Locate the cell with the specified text and output its [x, y] center coordinate. 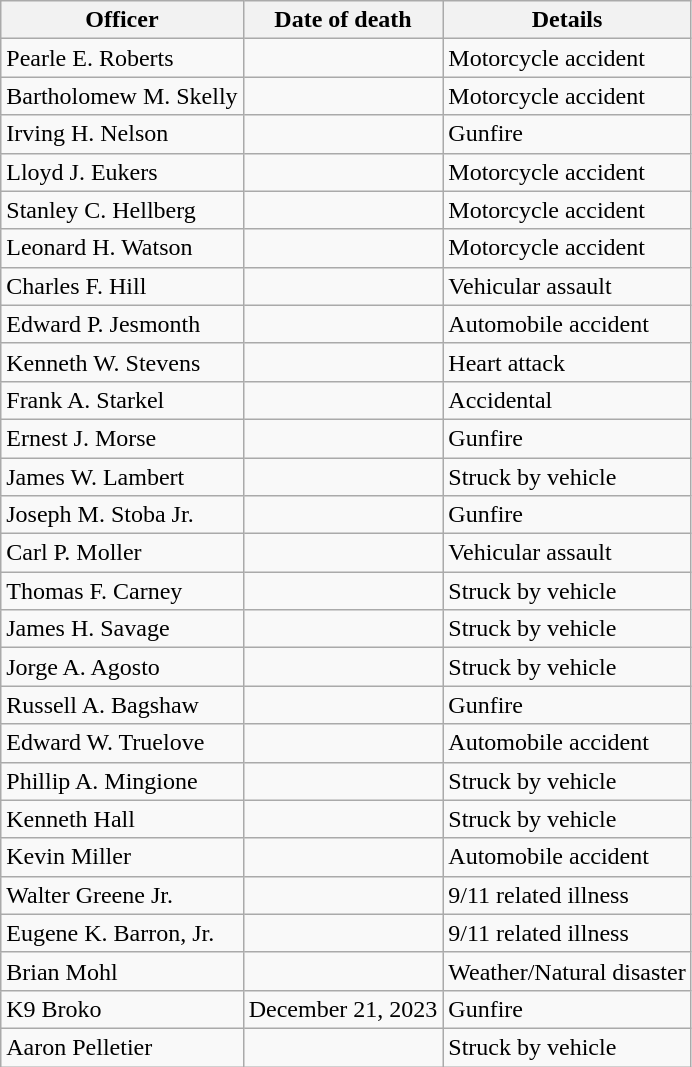
Phillip A. Mingione [122, 781]
James W. Lambert [122, 477]
Edward W. Truelove [122, 743]
Joseph M. Stoba Jr. [122, 515]
Stanley C. Hellberg [122, 210]
Kenneth W. Stevens [122, 362]
Accidental [567, 400]
K9 Broko [122, 1009]
Pearle E. Roberts [122, 58]
Officer [122, 20]
Walter Greene Jr. [122, 895]
James H. Savage [122, 629]
Eugene K. Barron, Jr. [122, 933]
Brian Mohl [122, 971]
Date of death [343, 20]
Thomas F. Carney [122, 591]
Details [567, 20]
Ernest J. Morse [122, 438]
Edward P. Jesmonth [122, 324]
December 21, 2023 [343, 1009]
Frank A. Starkel [122, 400]
Weather/Natural disaster [567, 971]
Russell A. Bagshaw [122, 705]
Bartholomew M. Skelly [122, 96]
Leonard H. Watson [122, 248]
Irving H. Nelson [122, 134]
Carl P. Moller [122, 553]
Kevin Miller [122, 857]
Lloyd J. Eukers [122, 172]
Aaron Pelletier [122, 1047]
Kenneth Hall [122, 819]
Charles F. Hill [122, 286]
Heart attack [567, 362]
Jorge A. Agosto [122, 667]
